Identify which cell holds the provided text, then report its (x, y) central coordinate. 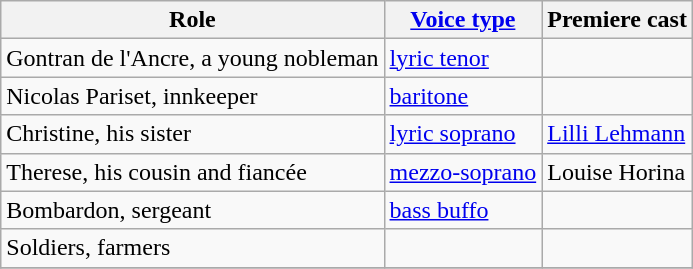
bass buffo (463, 210)
Voice type (463, 20)
mezzo-soprano (463, 172)
Soldiers, farmers (192, 248)
Christine, his sister (192, 134)
Premiere cast (618, 20)
Louise Horina (618, 172)
Therese, his cousin and fiancée (192, 172)
Lilli Lehmann (618, 134)
Role (192, 20)
lyric tenor (463, 58)
Nicolas Pariset, innkeeper (192, 96)
Bombardon, sergeant (192, 210)
lyric soprano (463, 134)
Gontran de l'Ancre, a young nobleman (192, 58)
baritone (463, 96)
